Return (X, Y) of the center of cell containing provided text 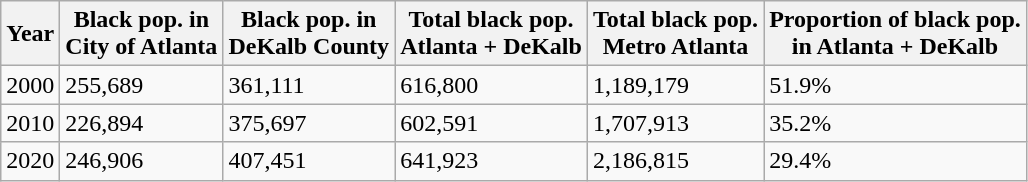
641,923 (492, 161)
Total black pop.Atlanta + DeKalb (492, 34)
Year (30, 34)
1,707,913 (675, 123)
Proportion of black pop.in Atlanta + DeKalb (896, 34)
361,111 (309, 85)
255,689 (142, 85)
246,906 (142, 161)
375,697 (309, 123)
407,451 (309, 161)
35.2% (896, 123)
Total black pop.Metro Atlanta (675, 34)
2000 (30, 85)
Black pop. inCity of Atlanta (142, 34)
602,591 (492, 123)
51.9% (896, 85)
29.4% (896, 161)
2020 (30, 161)
1,189,179 (675, 85)
2,186,815 (675, 161)
2010 (30, 123)
Black pop. inDeKalb County (309, 34)
226,894 (142, 123)
616,800 (492, 85)
